Determine the [X, Y] coordinate at the center of the cell enclosing the given text.  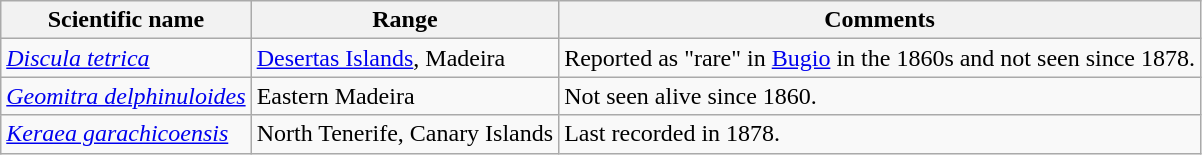
Keraea garachicoensis [126, 134]
Not seen alive since 1860. [880, 96]
Scientific name [126, 20]
Discula tetrica [126, 58]
Eastern Madeira [405, 96]
Desertas Islands, Madeira [405, 58]
Range [405, 20]
North Tenerife, Canary Islands [405, 134]
Reported as "rare" in Bugio in the 1860s and not seen since 1878. [880, 58]
Comments [880, 20]
Last recorded in 1878. [880, 134]
Geomitra delphinuloides [126, 96]
